Determine the (X, Y) coordinate at the center of the cell enclosing the given text.  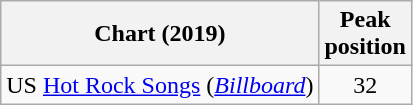
Peakposition (365, 34)
Chart (2019) (160, 34)
US Hot Rock Songs (Billboard) (160, 85)
32 (365, 85)
